Pinpoint the cell where the given text exists, returning its (X, Y) midpoint coordinate. 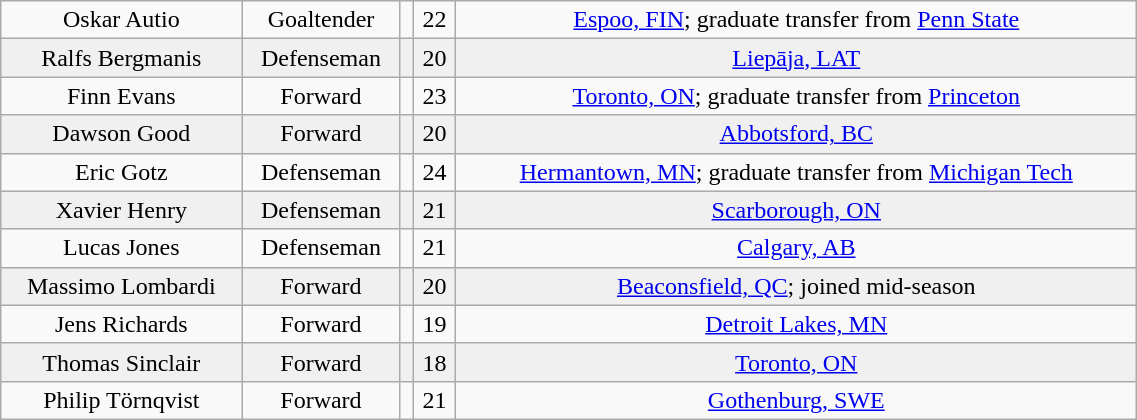
Ralfs Bergmanis (122, 58)
Finn Evans (122, 96)
23 (434, 96)
Goaltender (321, 20)
19 (434, 324)
Detroit Lakes, MN (796, 324)
Toronto, ON; graduate transfer from Princeton (796, 96)
Dawson Good (122, 134)
Oskar Autio (122, 20)
Philip Törnqvist (122, 400)
18 (434, 362)
Thomas Sinclair (122, 362)
Abbotsford, BC (796, 134)
22 (434, 20)
Toronto, ON (796, 362)
Jens Richards (122, 324)
Hermantown, MN; graduate transfer from Michigan Tech (796, 172)
Liepāja, LAT (796, 58)
Massimo Lombardi (122, 286)
Lucas Jones (122, 248)
Scarborough, ON (796, 210)
Beaconsfield, QC; joined mid-season (796, 286)
Espoo, FIN; graduate transfer from Penn State (796, 20)
Gothenburg, SWE (796, 400)
Eric Gotz (122, 172)
Calgary, AB (796, 248)
24 (434, 172)
Xavier Henry (122, 210)
